Return (X, Y) of the center of cell containing provided text 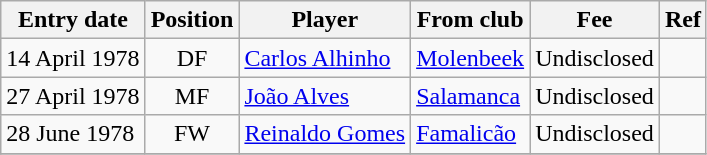
DF (192, 58)
Position (192, 20)
27 April 1978 (73, 96)
Fee (595, 20)
Player (325, 20)
28 June 1978 (73, 134)
Reinaldo Gomes (325, 134)
Carlos Alhinho (325, 58)
Ref (682, 20)
Salamanca (470, 96)
14 April 1978 (73, 58)
MF (192, 96)
João Alves (325, 96)
From club (470, 20)
Molenbeek (470, 58)
Famalicão (470, 134)
Entry date (73, 20)
FW (192, 134)
